Extract the [X, Y] coordinate from the center of the cell holding the provided text.  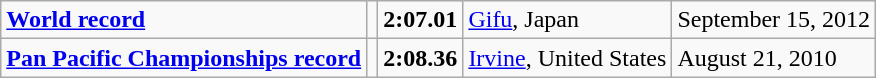
September 15, 2012 [774, 20]
World record [184, 20]
2:07.01 [420, 20]
August 21, 2010 [774, 58]
Irvine, United States [568, 58]
Pan Pacific Championships record [184, 58]
Gifu, Japan [568, 20]
2:08.36 [420, 58]
